Search for the cell housing the specified text and yield its [X, Y] center coordinate. 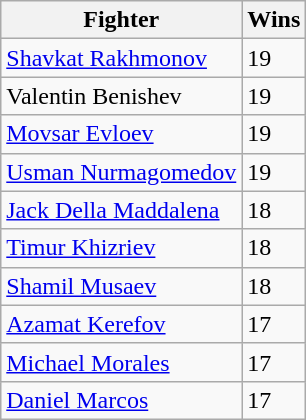
Shamil Musaev [122, 286]
Movsar Evloev [122, 134]
Jack Della Maddalena [122, 210]
Michael Morales [122, 362]
Timur Khizriev [122, 248]
Valentin Benishev [122, 96]
Fighter [122, 20]
Usman Nurmagomedov [122, 172]
Azamat Kerefov [122, 324]
Shavkat Rakhmonov [122, 58]
Daniel Marcos [122, 400]
Wins [274, 20]
